Return the [X, Y] coordinate for the center point of the cell that contains the specified text.  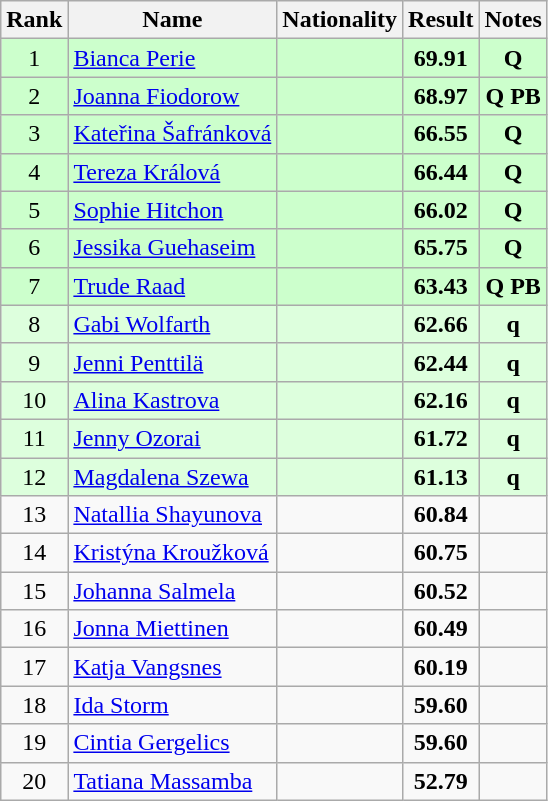
Jonna Miettinen [172, 629]
19 [34, 743]
63.43 [441, 286]
Katja Vangsnes [172, 667]
Name [172, 20]
52.79 [441, 781]
Cintia Gergelics [172, 743]
12 [34, 477]
60.75 [441, 553]
Gabi Wolfarth [172, 324]
Nationality [340, 20]
Result [441, 20]
4 [34, 172]
14 [34, 553]
Rank [34, 20]
18 [34, 705]
11 [34, 438]
Trude Raad [172, 286]
Tatiana Massamba [172, 781]
66.55 [441, 134]
62.16 [441, 400]
15 [34, 591]
1 [34, 58]
Kristýna Kroužková [172, 553]
Jessika Guehaseim [172, 248]
69.91 [441, 58]
8 [34, 324]
Kateřina Šafránková [172, 134]
Bianca Perie [172, 58]
Tereza Králová [172, 172]
60.49 [441, 629]
20 [34, 781]
61.72 [441, 438]
66.02 [441, 210]
3 [34, 134]
68.97 [441, 96]
61.13 [441, 477]
Ida Storm [172, 705]
60.52 [441, 591]
Jenny Ozorai [172, 438]
Sophie Hitchon [172, 210]
10 [34, 400]
60.19 [441, 667]
2 [34, 96]
6 [34, 248]
62.66 [441, 324]
Johanna Salmela [172, 591]
16 [34, 629]
5 [34, 210]
Natallia Shayunova [172, 515]
17 [34, 667]
9 [34, 362]
Magdalena Szewa [172, 477]
7 [34, 286]
60.84 [441, 515]
Notes [513, 20]
13 [34, 515]
62.44 [441, 362]
Jenni Penttilä [172, 362]
66.44 [441, 172]
Joanna Fiodorow [172, 96]
Alina Kastrova [172, 400]
65.75 [441, 248]
